Extract the [X, Y] coordinate from the center of the cell holding the provided text.  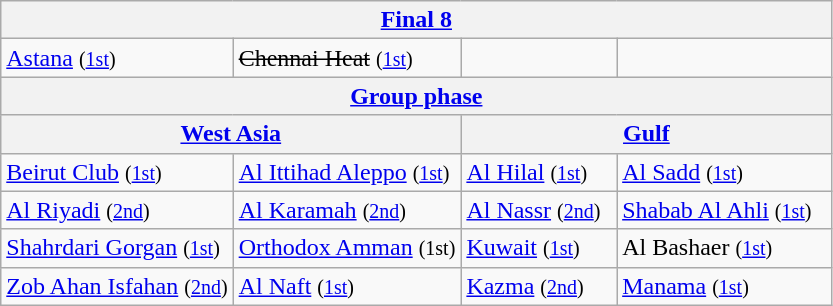
Final 8 [416, 20]
Group phase [416, 96]
Gulf [646, 134]
Al Ittihad Aleppo (1st) [347, 172]
Al Karamah (2nd) [347, 210]
Al Sadd (1st) [724, 172]
Al Bashaer (1st) [724, 248]
West Asia [231, 134]
Shahrdari Gorgan (1st) [117, 248]
Chennai Heat (1st) [347, 58]
Kazma (2nd) [539, 286]
Kuwait (1st) [539, 248]
Zob Ahan Isfahan (2nd) [117, 286]
Al Naft (1st) [347, 286]
Astana (1st) [117, 58]
Al Riyadi (2nd) [117, 210]
Beirut Club (1st) [117, 172]
Shabab Al Ahli (1st) [724, 210]
Al Nassr (2nd) [539, 210]
Al Hilal (1st) [539, 172]
Manama (1st) [724, 286]
Orthodox Amman (1st) [347, 248]
